Search for the cell housing the specified text and yield its [X, Y] center coordinate. 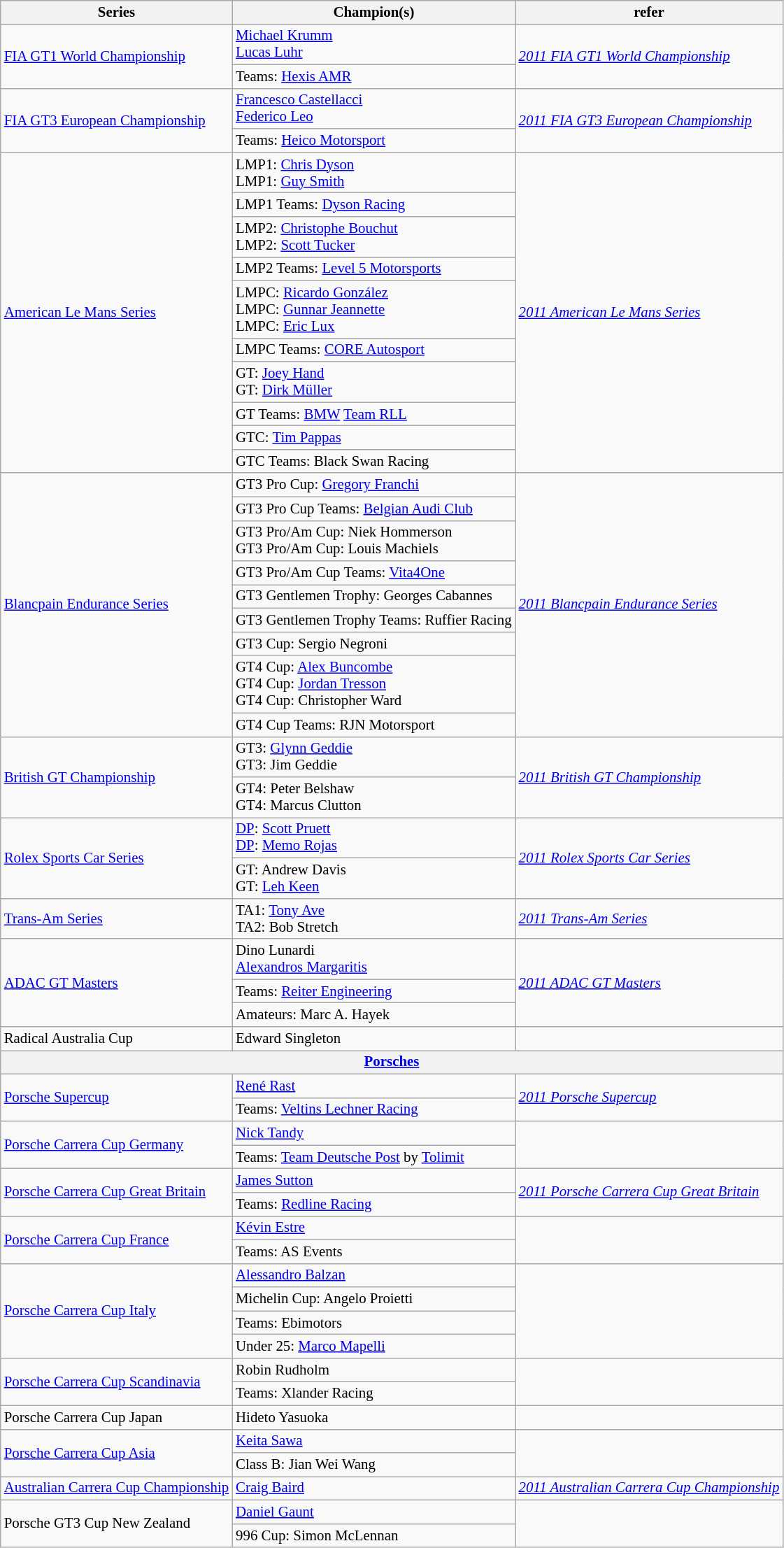
2011 Rolex Sports Car Series [649, 858]
Porsche Supercup [116, 1098]
Teams: Hexis AMR [373, 76]
2011 FIA GT1 World Championship [649, 56]
2011 Porsche Carrera Cup Great Britain [649, 1193]
GT4: Peter BelshawGT4: Marcus Clutton [373, 797]
2011 FIA GT3 European Championship [649, 120]
FIA GT3 European Championship [116, 120]
René Rast [373, 1086]
Trans-Am Series [116, 918]
Nick Tandy [373, 1133]
GT3: Glynn GeddieGT3: Jim Geddie [373, 757]
Michelin Cup: Angelo Proietti [373, 1299]
2011 Trans-Am Series [649, 918]
Dino Lunardi Alexandros Margaritis [373, 959]
Keita Sawa [373, 1441]
Francesco Castellacci Federico Leo [373, 108]
Porsche Carrera Cup France [116, 1240]
James Sutton [373, 1181]
Teams: Reiter Engineering [373, 991]
ADAC GT Masters [116, 983]
LMP1 Teams: Dyson Racing [373, 205]
GTC Teams: Black Swan Racing [373, 461]
2011 Blancpain Endurance Series [649, 604]
Porsche Carrera Cup Great Britain [116, 1193]
TA1: Tony AveTA2: Bob Stretch [373, 918]
Porsche Carrera Cup Asia [116, 1453]
GT: Andrew DavisGT: Leh Keen [373, 878]
Australian Carrera Cup Championship [116, 1489]
Porsche Carrera Cup Germany [116, 1145]
2011 ADAC GT Masters [649, 983]
Under 25: Marco Mapelli [373, 1347]
2011 Porsche Supercup [649, 1098]
FIA GT1 World Championship [116, 56]
GTC: Tim Pappas [373, 438]
Porsche Carrera Cup Scandinavia [116, 1382]
Daniel Gaunt [373, 1512]
GT: Joey Hand GT: Dirk Müller [373, 382]
GT3 Pro/Am Cup Teams: Vita4One [373, 573]
Teams: Heico Motorsport [373, 141]
Porsche Carrera Cup Japan [116, 1417]
Robin Rudholm [373, 1370]
Kévin Estre [373, 1228]
Craig Baird [373, 1489]
LMP1: Chris Dyson LMP1: Guy Smith [373, 173]
American Le Mans Series [116, 313]
Porsches [392, 1063]
GT3 Pro/Am Cup: Niek HommersonGT3 Pro/Am Cup: Louis Machiels [373, 541]
DP: Scott PruettDP: Memo Rojas [373, 838]
LMPC: Ricardo González LMPC: Gunnar Jeannette LMPC: Eric Lux [373, 309]
Series [116, 13]
Teams: Veltins Lechner Racing [373, 1109]
Teams: Ebimotors [373, 1323]
Alessandro Balzan [373, 1275]
GT3 Cup: Sergio Negroni [373, 644]
GT3 Pro Cup: Gregory Franchi [373, 485]
Amateurs: Marc A. Hayek [373, 1015]
2011 Australian Carrera Cup Championship [649, 1489]
GT3 Pro Cup Teams: Belgian Audi Club [373, 509]
Hideto Yasuoka [373, 1417]
LMP2 Teams: Level 5 Motorsports [373, 269]
Porsche Carrera Cup Italy [116, 1311]
Porsche GT3 Cup New Zealand [116, 1524]
Champion(s) [373, 13]
British GT Championship [116, 777]
Teams: Team Deutsche Post by Tolimit [373, 1157]
GT4 Cup: Alex BuncombeGT4 Cup: Jordan TressonGT4 Cup: Christopher Ward [373, 684]
Class B: Jian Wei Wang [373, 1465]
GT3 Gentlemen Trophy Teams: Ruffier Racing [373, 620]
GT3 Gentlemen Trophy: Georges Cabannes [373, 597]
refer [649, 13]
GT Teams: BMW Team RLL [373, 414]
Radical Australia Cup [116, 1039]
Teams: Redline Racing [373, 1205]
Michael Krumm Lucas Luhr [373, 44]
Edward Singleton [373, 1039]
LMP2: Christophe Bouchut LMP2: Scott Tucker [373, 237]
GT4 Cup Teams: RJN Motorsport [373, 725]
LMPC Teams: CORE Autosport [373, 350]
Teams: Xlander Racing [373, 1393]
2011 American Le Mans Series [649, 313]
Teams: AS Events [373, 1251]
Rolex Sports Car Series [116, 858]
Blancpain Endurance Series [116, 604]
996 Cup: Simon McLennan [373, 1535]
2011 British GT Championship [649, 777]
